Extract the [x, y] coordinate from the center of the cell holding the provided text.  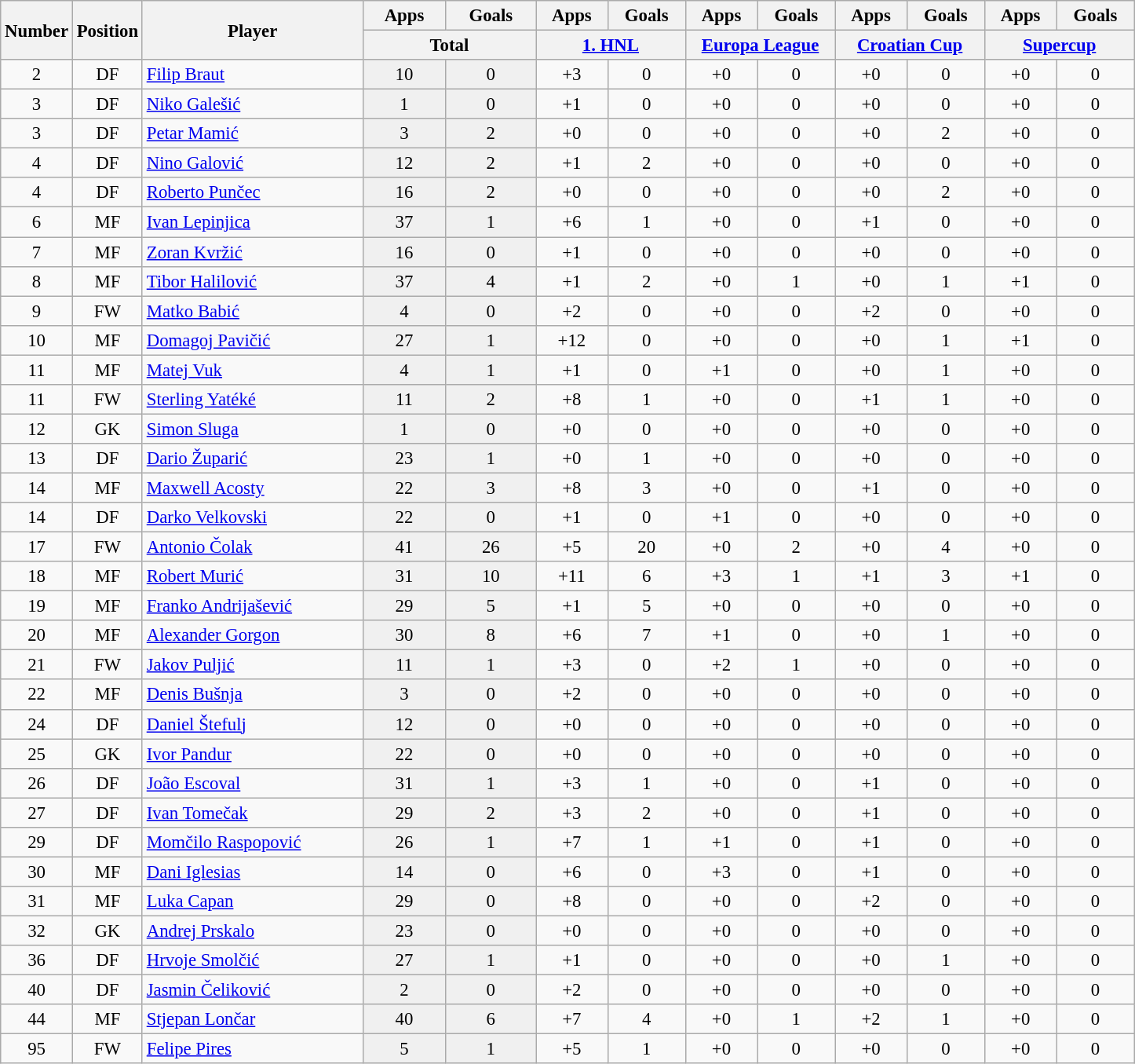
+12 [572, 340]
Number [37, 30]
25 [37, 754]
Tibor Halilović [253, 281]
Position [107, 30]
13 [37, 459]
Ivan Tomečak [253, 813]
Dani Iglesias [253, 872]
Luka Capan [253, 901]
Filip Braut [253, 75]
Dario Župarić [253, 459]
36 [37, 960]
18 [37, 576]
Daniel Štefulj [253, 724]
Europa League [760, 46]
9 [37, 311]
Simon Sluga [253, 429]
41 [404, 547]
+11 [572, 576]
Ivan Lepinjica [253, 222]
Roberto Punčec [253, 192]
Antonio Čolak [253, 547]
Player [253, 30]
Domagoj Pavičić [253, 340]
Total [449, 46]
Felipe Pires [253, 1049]
Croatian Cup [911, 46]
Robert Murić [253, 576]
Hrvoje Smolčić [253, 960]
Matko Babić [253, 311]
44 [37, 1019]
Alexander Gorgon [253, 635]
Jasmin Čeliković [253, 990]
19 [37, 606]
Denis Bušnja [253, 695]
Maxwell Acosty [253, 488]
32 [37, 931]
Jakov Puljić [253, 665]
Niko Galešić [253, 104]
João Escoval [253, 783]
Franko Andrijašević [253, 606]
Matej Vuk [253, 370]
21 [37, 665]
Supercup [1060, 46]
Nino Galović [253, 163]
1. HNL [611, 46]
Andrej Prskalo [253, 931]
Ivor Pandur [253, 754]
Stjepan Lončar [253, 1019]
24 [37, 724]
Zoran Kvržić [253, 252]
Momčilo Raspopović [253, 843]
Petar Mamić [253, 133]
17 [37, 547]
Sterling Yatéké [253, 400]
95 [37, 1049]
Darko Velkovski [253, 517]
